Identify which cell holds the provided text, then report its (X, Y) central coordinate. 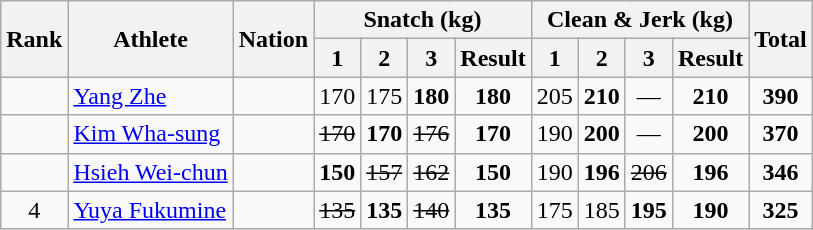
Kim Wha-sung (150, 134)
4 (34, 210)
162 (432, 172)
Hsieh Wei-chun (150, 172)
325 (781, 210)
140 (432, 210)
Rank (34, 39)
390 (781, 96)
Snatch (kg) (423, 20)
Athlete (150, 39)
157 (384, 172)
176 (432, 134)
206 (648, 172)
185 (602, 210)
Yang Zhe (150, 96)
Total (781, 39)
Clean & Jerk (kg) (640, 20)
205 (554, 96)
Yuya Fukumine (150, 210)
195 (648, 210)
Nation (273, 39)
370 (781, 134)
346 (781, 172)
